From the cell containing the given text, extract its center point as [X, Y] coordinate. 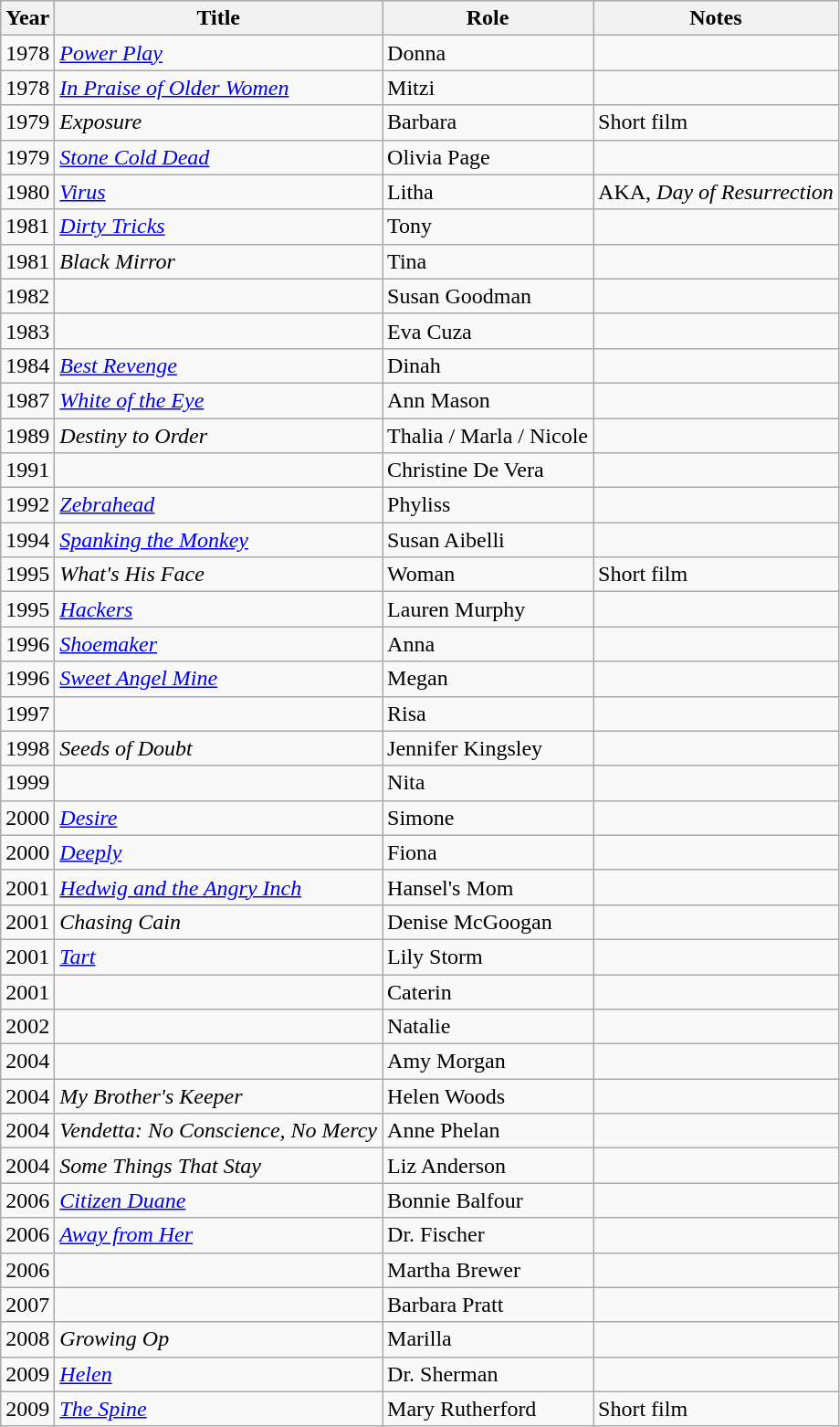
Deeply [219, 852]
1982 [27, 296]
Dr. Fischer [488, 1235]
The Spine [219, 1409]
Fiona [488, 852]
Dr. Sherman [488, 1374]
1992 [27, 505]
Mary Rutherford [488, 1409]
Eva Cuza [488, 331]
My Brother's Keeper [219, 1096]
Jennifer Kingsley [488, 748]
Donna [488, 53]
Simone [488, 818]
Susan Aibelli [488, 540]
Helen Woods [488, 1096]
Spanking the Monkey [219, 540]
Mitzi [488, 88]
1984 [27, 365]
Some Things That Stay [219, 1166]
Litha [488, 192]
What's His Face [219, 575]
Martha Brewer [488, 1270]
Shoemaker [219, 644]
1983 [27, 331]
1999 [27, 783]
Denise McGoogan [488, 922]
Vendetta: No Conscience, No Mercy [219, 1131]
Thalia / Marla / Nicole [488, 436]
Susan Goodman [488, 296]
Barbara [488, 122]
AKA, Day of Resurrection [716, 192]
Power Play [219, 53]
Amy Morgan [488, 1062]
1989 [27, 436]
1980 [27, 192]
Barbara Pratt [488, 1305]
Liz Anderson [488, 1166]
Sweet Angel Mine [219, 679]
Year [27, 18]
Seeds of Doubt [219, 748]
Caterin [488, 991]
Hackers [219, 609]
Tina [488, 261]
White of the Eye [219, 400]
Desire [219, 818]
Citizen Duane [219, 1200]
Helen [219, 1374]
Dirty Tricks [219, 227]
Megan [488, 679]
Risa [488, 713]
Anne Phelan [488, 1131]
Lauren Murphy [488, 609]
Nita [488, 783]
1991 [27, 470]
Zebrahead [219, 505]
Notes [716, 18]
Exposure [219, 122]
1997 [27, 713]
1987 [27, 400]
1998 [27, 748]
2002 [27, 1027]
Growing Op [219, 1339]
2008 [27, 1339]
Bonnie Balfour [488, 1200]
Phyliss [488, 505]
Tony [488, 227]
Virus [219, 192]
Away from Her [219, 1235]
Destiny to Order [219, 436]
Christine De Vera [488, 470]
Best Revenge [219, 365]
Ann Mason [488, 400]
Dinah [488, 365]
2007 [27, 1305]
Marilla [488, 1339]
1994 [27, 540]
Tart [219, 957]
Black Mirror [219, 261]
Hedwig and the Angry Inch [219, 887]
Woman [488, 575]
Chasing Cain [219, 922]
Olivia Page [488, 157]
Title [219, 18]
Anna [488, 644]
Natalie [488, 1027]
Hansel's Mom [488, 887]
Lily Storm [488, 957]
Stone Cold Dead [219, 157]
Role [488, 18]
In Praise of Older Women [219, 88]
